From the cell containing the given text, extract its center point as (X, Y) coordinate. 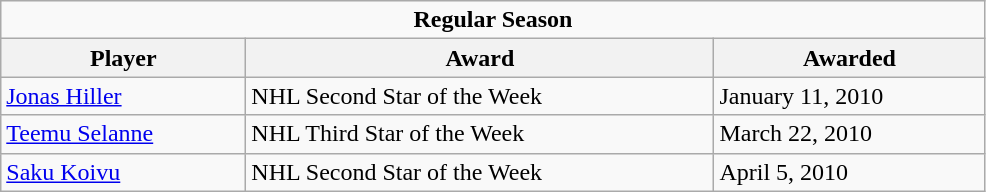
January 11, 2010 (850, 96)
Awarded (850, 58)
Saku Koivu (124, 172)
NHL Third Star of the Week (480, 134)
March 22, 2010 (850, 134)
April 5, 2010 (850, 172)
Teemu Selanne (124, 134)
Jonas Hiller (124, 96)
Regular Season (493, 20)
Player (124, 58)
Award (480, 58)
